Pinpoint the cell where the given text exists, returning its [x, y] midpoint coordinate. 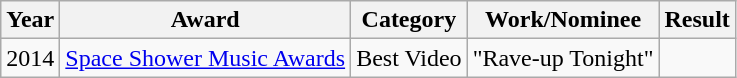
Space Shower Music Awards [206, 58]
Result [697, 20]
2014 [30, 58]
Best Video [410, 58]
Work/Nominee [563, 20]
Award [206, 20]
Category [410, 20]
Year [30, 20]
"Rave-up Tonight" [563, 58]
